Search for the cell housing the specified text and yield its [x, y] center coordinate. 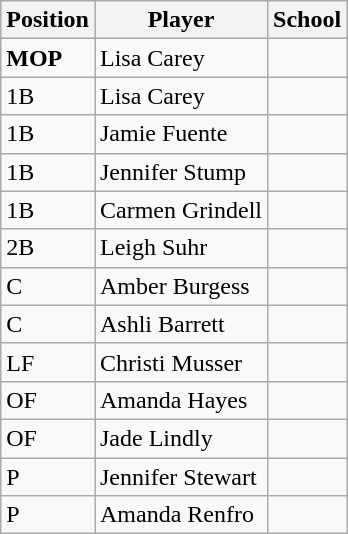
Amber Burgess [180, 286]
Jennifer Stewart [180, 477]
Leigh Suhr [180, 248]
Amanda Hayes [180, 400]
School [308, 20]
Ashli Barrett [180, 324]
MOP [48, 58]
Jade Lindly [180, 438]
LF [48, 362]
Jamie Fuente [180, 134]
Amanda Renfro [180, 515]
Carmen Grindell [180, 210]
Christi Musser [180, 362]
Jennifer Stump [180, 172]
Position [48, 20]
2B [48, 248]
Player [180, 20]
